Identify which cell holds the provided text, then report its (x, y) central coordinate. 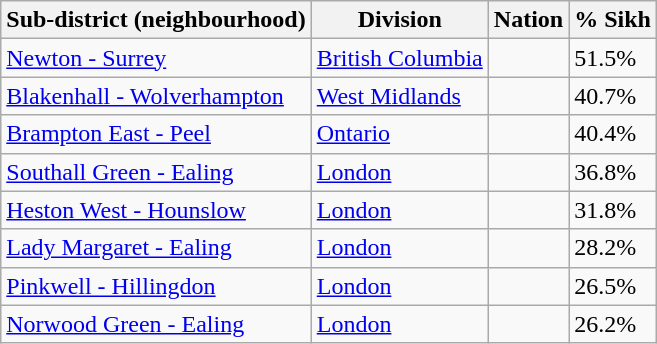
Sub-district (neighbourhood) (156, 20)
Nation (528, 20)
Ontario (400, 134)
28.2% (613, 248)
36.8% (613, 172)
Brampton East - Peel (156, 134)
Heston West - Hounslow (156, 210)
Newton - Surrey (156, 58)
40.4% (613, 134)
40.7% (613, 96)
Norwood Green - Ealing (156, 324)
26.5% (613, 286)
51.5% (613, 58)
Southall Green - Ealing (156, 172)
Blakenhall - Wolverhampton (156, 96)
26.2% (613, 324)
31.8% (613, 210)
Pinkwell - Hillingdon (156, 286)
West Midlands (400, 96)
% Sikh (613, 20)
British Columbia (400, 58)
Division (400, 20)
Lady Margaret - Ealing (156, 248)
